Pinpoint the cell where the given text exists, returning its (x, y) midpoint coordinate. 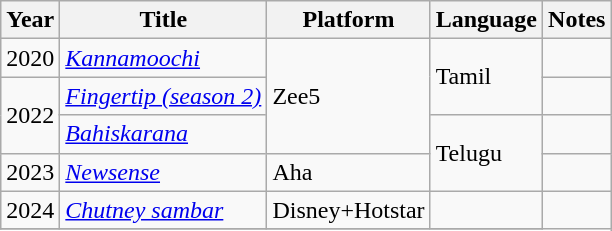
Title (164, 20)
Notes (577, 20)
Disney+Hotstar (348, 210)
2024 (30, 210)
Bahiskarana (164, 134)
Language (486, 20)
Aha (348, 172)
Newsense (164, 172)
2022 (30, 115)
2020 (30, 58)
Fingertip (season 2) (164, 96)
2023 (30, 172)
Telugu (486, 153)
Chutney sambar (164, 210)
Tamil (486, 77)
Year (30, 20)
Kannamoochi (164, 58)
Platform (348, 20)
Zee5 (348, 96)
